From the cell containing the given text, extract its center point as [x, y] coordinate. 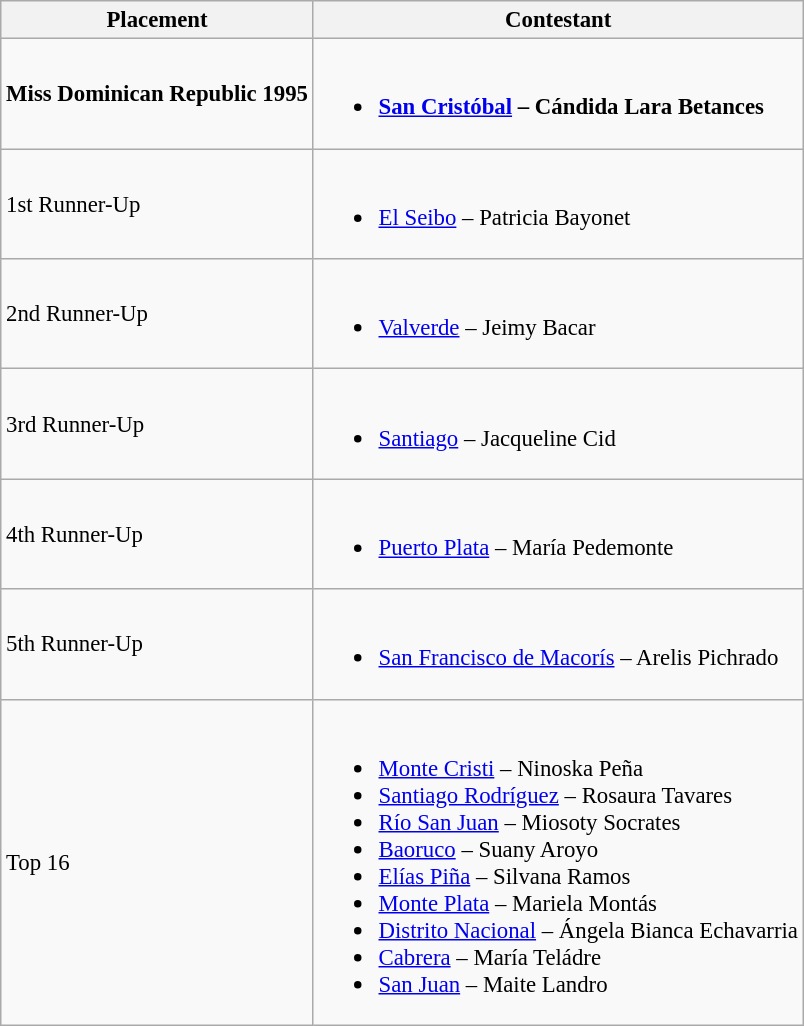
3rd Runner-Up [157, 424]
4th Runner-Up [157, 534]
Santiago – Jacqueline Cid [558, 424]
San Francisco de Macorís – Arelis Pichrado [558, 644]
2nd Runner-Up [157, 314]
5th Runner-Up [157, 644]
Top 16 [157, 862]
El Seibo – Patricia Bayonet [558, 204]
Contestant [558, 20]
Valverde – Jeimy Bacar [558, 314]
San Cristóbal – Cándida Lara Betances [558, 94]
Puerto Plata – María Pedemonte [558, 534]
Miss Dominican Republic 1995 [157, 94]
1st Runner-Up [157, 204]
Placement [157, 20]
